Scan for the cell matching the given text and deliver its (x, y) coordinate at center. 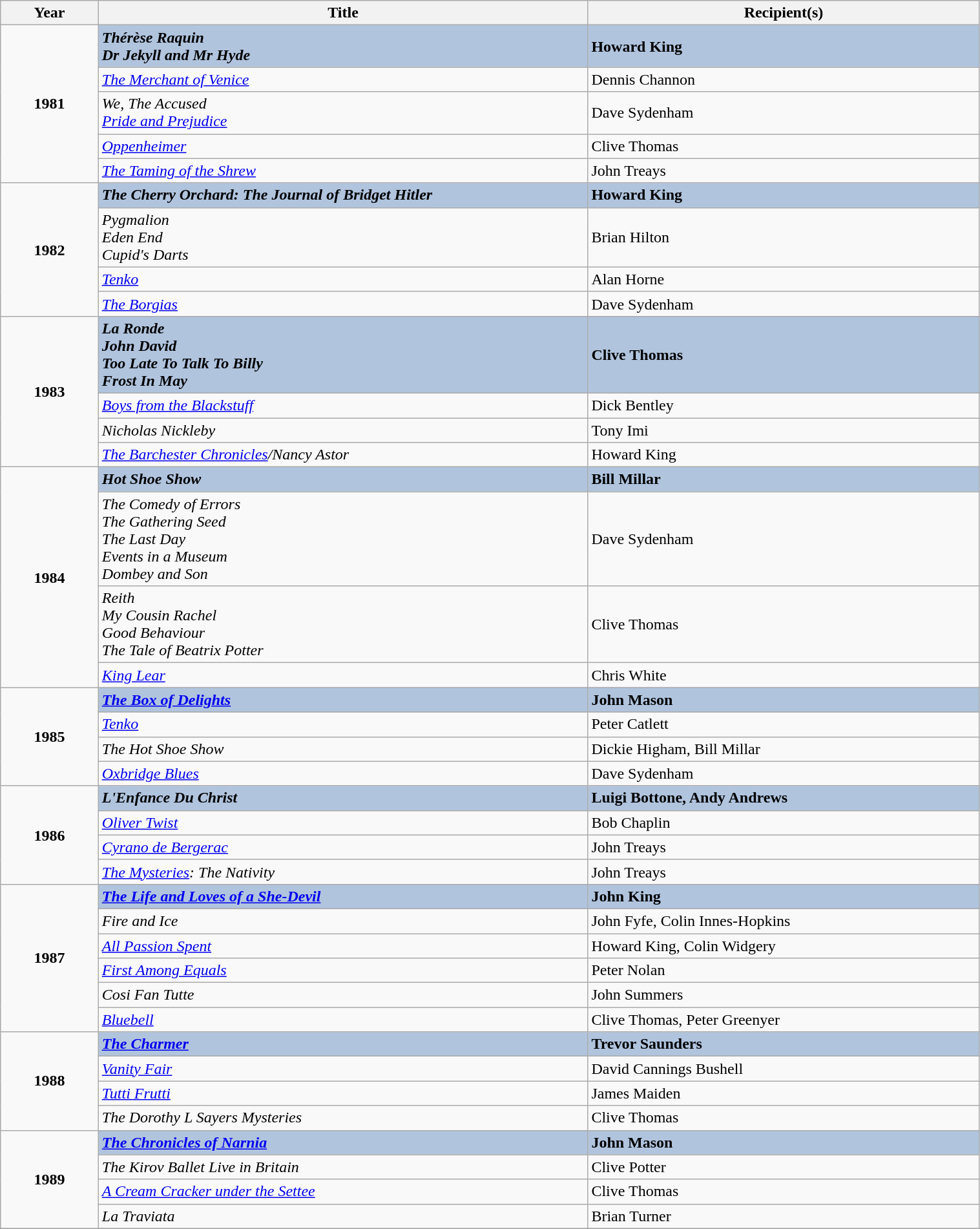
The Life and Loves of a She-Devil (343, 896)
Brian Hilton (784, 237)
Oxbridge Blues (343, 773)
The Hot Shoe Show (343, 749)
The Charmer (343, 1044)
Thérèse RaquinDr Jekyll and Mr Hyde (343, 47)
Vanity Fair (343, 1069)
John Fyfe, Colin Innes-Hopkins (784, 921)
Oliver Twist (343, 823)
1987 (50, 958)
John King (784, 896)
L'Enfance Du Christ (343, 798)
Luigi Bottone, Andy Andrews (784, 798)
Recipient(s) (784, 13)
Oppenheimer (343, 146)
The Merchant of Venice (343, 79)
1986 (50, 835)
Nicholas Nickleby (343, 430)
James Maiden (784, 1093)
Hot Shoe Show (343, 479)
The Dorothy L Sayers Mysteries (343, 1118)
Dennis Channon (784, 79)
Tutti Frutti (343, 1093)
La RondeJohn DavidToo Late To Talk To BillyFrost In May (343, 354)
Dickie Higham, Bill Millar (784, 749)
The Taming of the Shrew (343, 171)
Bluebell (343, 1020)
The Barchester Chronicles/Nancy Astor (343, 455)
1988 (50, 1081)
David Cannings Bushell (784, 1069)
King Lear (343, 675)
Cyrano de Bergerac (343, 847)
The Comedy of ErrorsThe Gathering SeedThe Last DayEvents in a MuseumDombey and Son (343, 539)
We, The AccusedPride and Prejudice (343, 112)
1982 (50, 249)
The Kirov Ballet Live in Britain (343, 1167)
Year (50, 13)
The Mysteries: The Nativity (343, 872)
Howard King, Colin Widgery (784, 945)
The Box of Delights (343, 700)
Bob Chaplin (784, 823)
1983 (50, 392)
The Cherry Orchard: The Journal of Bridget Hitler (343, 195)
Boys from the Blackstuff (343, 405)
Trevor Saunders (784, 1044)
Dick Bentley (784, 405)
1989 (50, 1179)
Peter Nolan (784, 971)
Peter Catlett (784, 724)
Cosi Fan Tutte (343, 995)
Chris White (784, 675)
Clive Potter (784, 1167)
John Summers (784, 995)
All Passion Spent (343, 945)
A Cream Cracker under the Settee (343, 1192)
Tony Imi (784, 430)
1981 (50, 104)
The Chronicles of Narnia (343, 1142)
Title (343, 13)
First Among Equals (343, 971)
Alan Horne (784, 279)
PygmalionEden EndCupid's Darts (343, 237)
Fire and Ice (343, 921)
1985 (50, 737)
1984 (50, 578)
Bill Millar (784, 479)
ReithMy Cousin RachelGood BehaviourThe Tale of Beatrix Potter (343, 624)
Brian Turner (784, 1216)
The Borgias (343, 304)
La Traviata (343, 1216)
Clive Thomas, Peter Greenyer (784, 1020)
